For the text-containing cell, return its midpoint in [x, y] coordinate format. 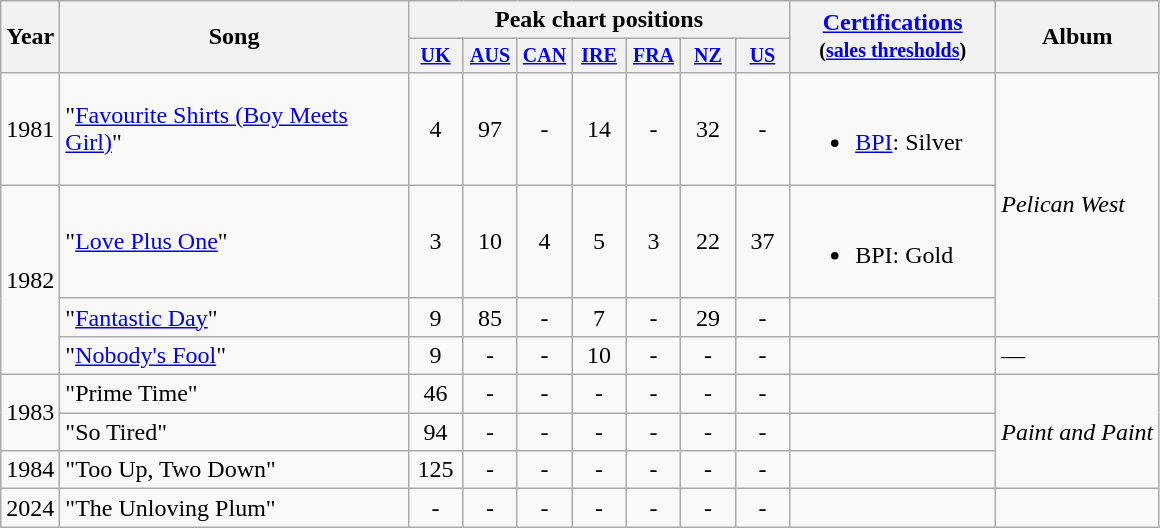
US [762, 56]
Year [30, 37]
IRE [599, 56]
AUS [490, 56]
— [1078, 355]
"Favourite Shirts (Boy Meets Girl)" [234, 128]
"So Tired" [234, 432]
22 [708, 242]
94 [435, 432]
7 [599, 317]
32 [708, 128]
85 [490, 317]
46 [435, 394]
Pelican West [1078, 204]
Peak chart positions [598, 20]
CAN [544, 56]
1984 [30, 470]
UK [435, 56]
14 [599, 128]
5 [599, 242]
"Love Plus One" [234, 242]
1982 [30, 280]
NZ [708, 56]
1981 [30, 128]
37 [762, 242]
Album [1078, 37]
2024 [30, 508]
29 [708, 317]
"The Unloving Plum" [234, 508]
FRA [653, 56]
BPI: Silver [893, 128]
97 [490, 128]
Paint and Paint [1078, 432]
"Nobody's Fool" [234, 355]
BPI: Gold [893, 242]
125 [435, 470]
"Fantastic Day" [234, 317]
"Prime Time" [234, 394]
Certifications(sales thresholds) [893, 37]
"Too Up, Two Down" [234, 470]
Song [234, 37]
1983 [30, 413]
